Detect which cell encompasses the target text, then output its [X, Y] center coordinate. 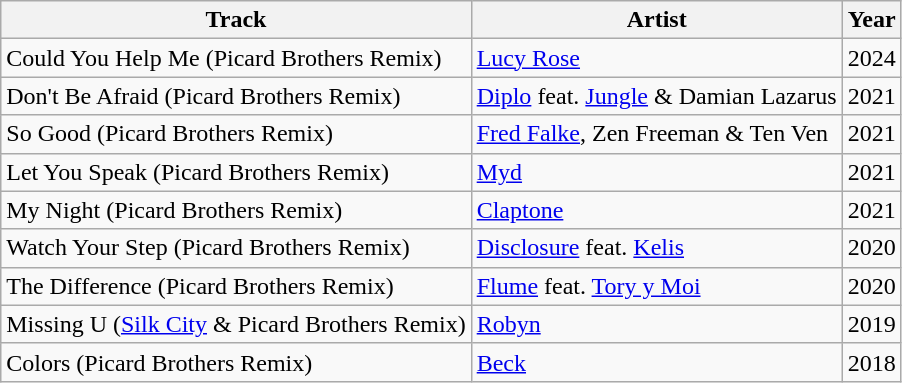
Lucy Rose [656, 58]
Robyn [656, 324]
Year [872, 20]
Beck [656, 362]
Artist [656, 20]
Let You Speak (Picard Brothers Remix) [236, 172]
So Good (Picard Brothers Remix) [236, 134]
Could You Help Me (Picard Brothers Remix) [236, 58]
My Night (Picard Brothers Remix) [236, 210]
Fred Falke, Zen Freeman & Ten Ven [656, 134]
Track [236, 20]
Watch Your Step (Picard Brothers Remix) [236, 248]
Diplo feat. Jungle & Damian Lazarus [656, 96]
Colors (Picard Brothers Remix) [236, 362]
Myd [656, 172]
2018 [872, 362]
The Difference (Picard Brothers Remix) [236, 286]
2024 [872, 58]
Claptone [656, 210]
Flume feat. Tory y Moi [656, 286]
Disclosure feat. Kelis [656, 248]
2019 [872, 324]
Missing U (Silk City & Picard Brothers Remix) [236, 324]
Don't Be Afraid (Picard Brothers Remix) [236, 96]
